Extract the [X, Y] coordinate from the center of the cell holding the provided text.  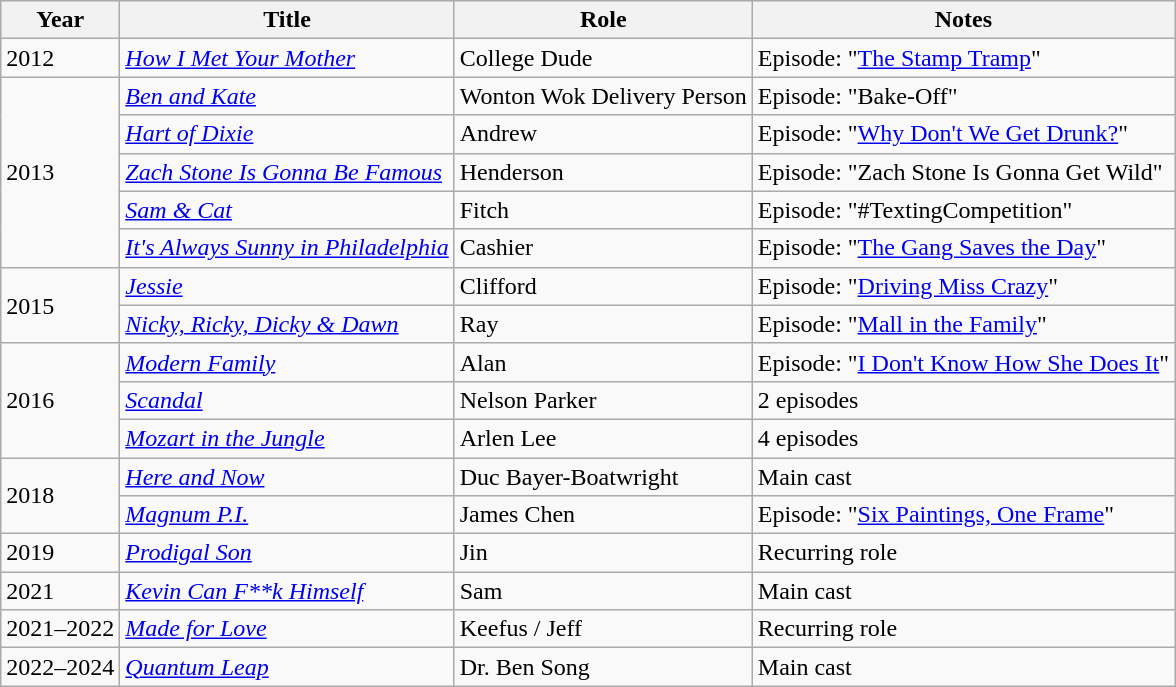
2016 [60, 400]
It's Always Sunny in Philadelphia [287, 248]
Here and Now [287, 477]
Fitch [603, 210]
Alan [603, 362]
Episode: "#TextingCompetition" [963, 210]
Title [287, 20]
Episode: "Zach Stone Is Gonna Get Wild" [963, 172]
Jin [603, 553]
Year [60, 20]
Kevin Can F**k Himself [287, 591]
Episode: "The Gang Saves the Day" [963, 248]
Prodigal Son [287, 553]
Clifford [603, 286]
Episode: "I Don't Know How She Does It" [963, 362]
Modern Family [287, 362]
Scandal [287, 400]
Cashier [603, 248]
Dr. Ben Song [603, 667]
2021 [60, 591]
4 episodes [963, 438]
Notes [963, 20]
2 episodes [963, 400]
Ray [603, 324]
2021–2022 [60, 629]
Episode: "Six Paintings, One Frame" [963, 515]
Episode: "Mall in the Family" [963, 324]
College Dude [603, 58]
Sam [603, 591]
2019 [60, 553]
2018 [60, 496]
Episode: "Why Don't We Get Drunk?" [963, 134]
Made for Love [287, 629]
Mozart in the Jungle [287, 438]
Nicky, Ricky, Dicky & Dawn [287, 324]
Arlen Lee [603, 438]
Magnum P.I. [287, 515]
Hart of Dixie [287, 134]
Wonton Wok Delivery Person [603, 96]
Episode: "The Stamp Tramp" [963, 58]
Episode: "Driving Miss Crazy" [963, 286]
Sam & Cat [287, 210]
2012 [60, 58]
Zach Stone Is Gonna Be Famous [287, 172]
Quantum Leap [287, 667]
Nelson Parker [603, 400]
Episode: "Bake-Off" [963, 96]
2015 [60, 305]
Keefus / Jeff [603, 629]
Andrew [603, 134]
James Chen [603, 515]
Ben and Kate [287, 96]
2022–2024 [60, 667]
Duc Bayer-Boatwright [603, 477]
Role [603, 20]
How I Met Your Mother [287, 58]
Jessie [287, 286]
2013 [60, 172]
Henderson [603, 172]
